Identify which cell holds the provided text, then report its (x, y) central coordinate. 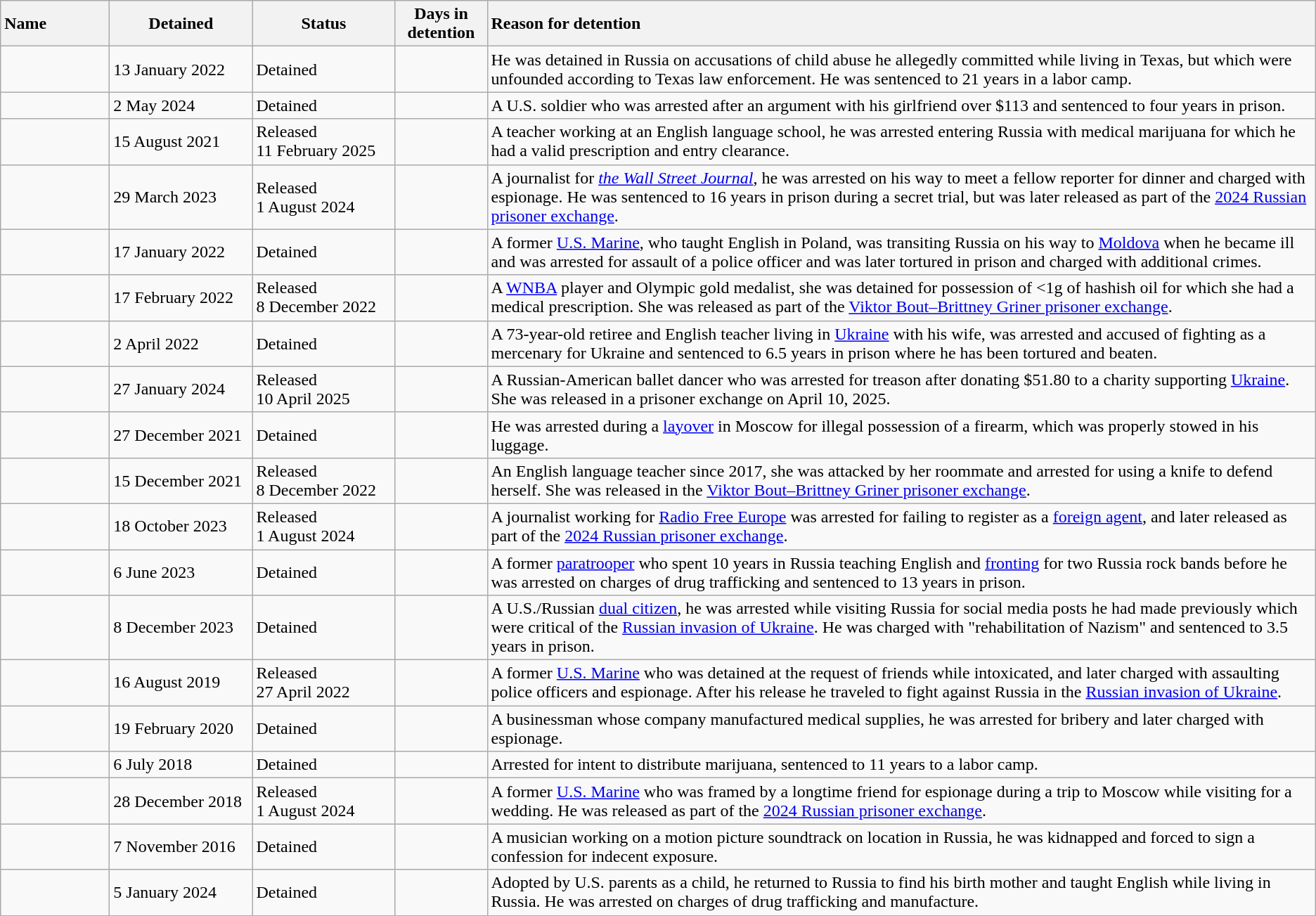
7 November 2016 (181, 846)
19 February 2020 (181, 728)
Released 27 April 2022 (323, 683)
2 May 2024 (181, 105)
28 December 2018 (181, 801)
2 April 2022 (181, 343)
18 October 2023 (181, 526)
8 December 2023 (181, 628)
29 March 2023 (181, 197)
Days in detention (441, 24)
6 July 2018 (181, 765)
27 December 2021 (181, 434)
A U.S. soldier who was arrested after an argument with his girlfriend over $113 and sentenced to four years in prison. (901, 105)
6 June 2023 (181, 572)
15 December 2021 (181, 481)
5 January 2024 (181, 893)
Arrested for intent to distribute marijuana, sentenced to 11 years to a labor camp. (901, 765)
13 January 2022 (181, 69)
Released 11 February 2025 (323, 142)
Reason for detention (901, 24)
17 January 2022 (181, 252)
Name (55, 24)
Status (323, 24)
A musician working on a motion picture soundtrack on location in Russia, he was kidnapped and forced to sign a confession for indecent exposure. (901, 846)
A businessman whose company manufactured medical supplies, he was arrested for bribery and later charged with espionage. (901, 728)
27 January 2024 (181, 389)
Released 10 April 2025 (323, 389)
15 August 2021 (181, 142)
He was arrested during a layover in Moscow for illegal possession of a firearm, which was properly stowed in his luggage. (901, 434)
16 August 2019 (181, 683)
17 February 2022 (181, 298)
